Extract the [x, y] coordinate from the center of the cell holding the provided text.  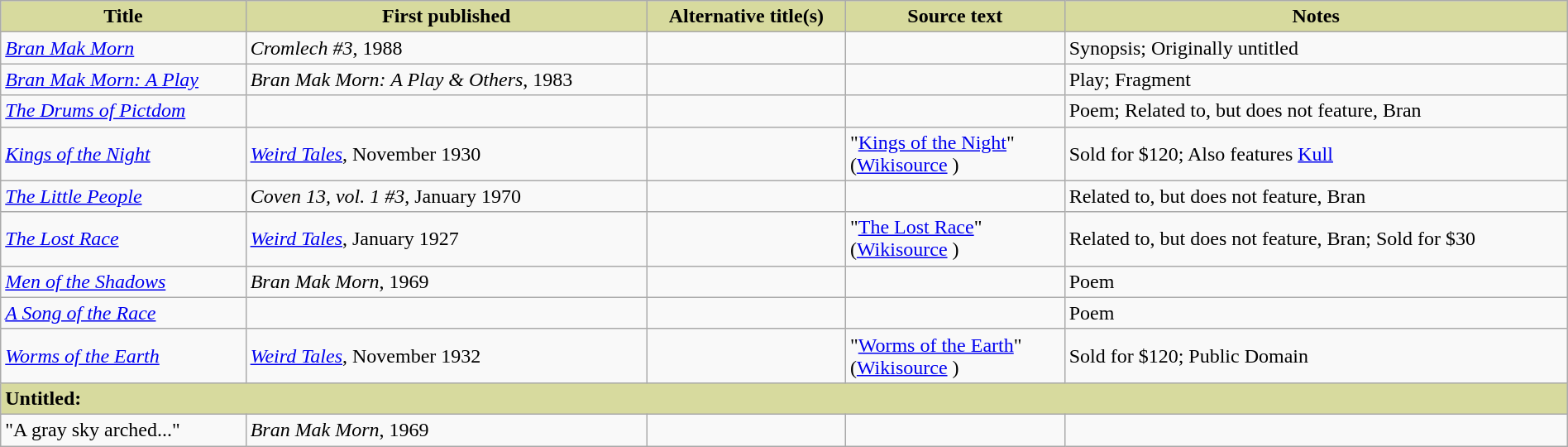
"Kings of the Night" (Wikisource ) [954, 154]
Men of the Shadows [123, 281]
Alternative title(s) [746, 17]
Notes [1316, 17]
Poem; Related to, but does not feature, Bran [1316, 111]
Worms of the Earth [123, 356]
Sold for $120; Public Domain [1316, 356]
Related to, but does not feature, Bran [1316, 196]
A Song of the Race [123, 313]
The Drums of Pictdom [123, 111]
Title [123, 17]
First published [447, 17]
Weird Tales, November 1930 [447, 154]
Source text [954, 17]
Untitled: [784, 398]
Related to, but does not feature, Bran; Sold for $30 [1316, 238]
Cromlech #3, 1988 [447, 48]
"A gray sky arched..." [123, 430]
Weird Tales, January 1927 [447, 238]
Weird Tales, November 1932 [447, 356]
Bran Mak Morn: A Play & Others, 1983 [447, 79]
The Lost Race [123, 238]
"Worms of the Earth" (Wikisource ) [954, 356]
Bran Mak Morn [123, 48]
"The Lost Race" (Wikisource ) [954, 238]
Kings of the Night [123, 154]
The Little People [123, 196]
Coven 13, vol. 1 #3, January 1970 [447, 196]
Sold for $120; Also features Kull [1316, 154]
Synopsis; Originally untitled [1316, 48]
Bran Mak Morn: A Play [123, 79]
Play; Fragment [1316, 79]
